Extract the (X, Y) coordinate from the center of the cell holding the provided text.  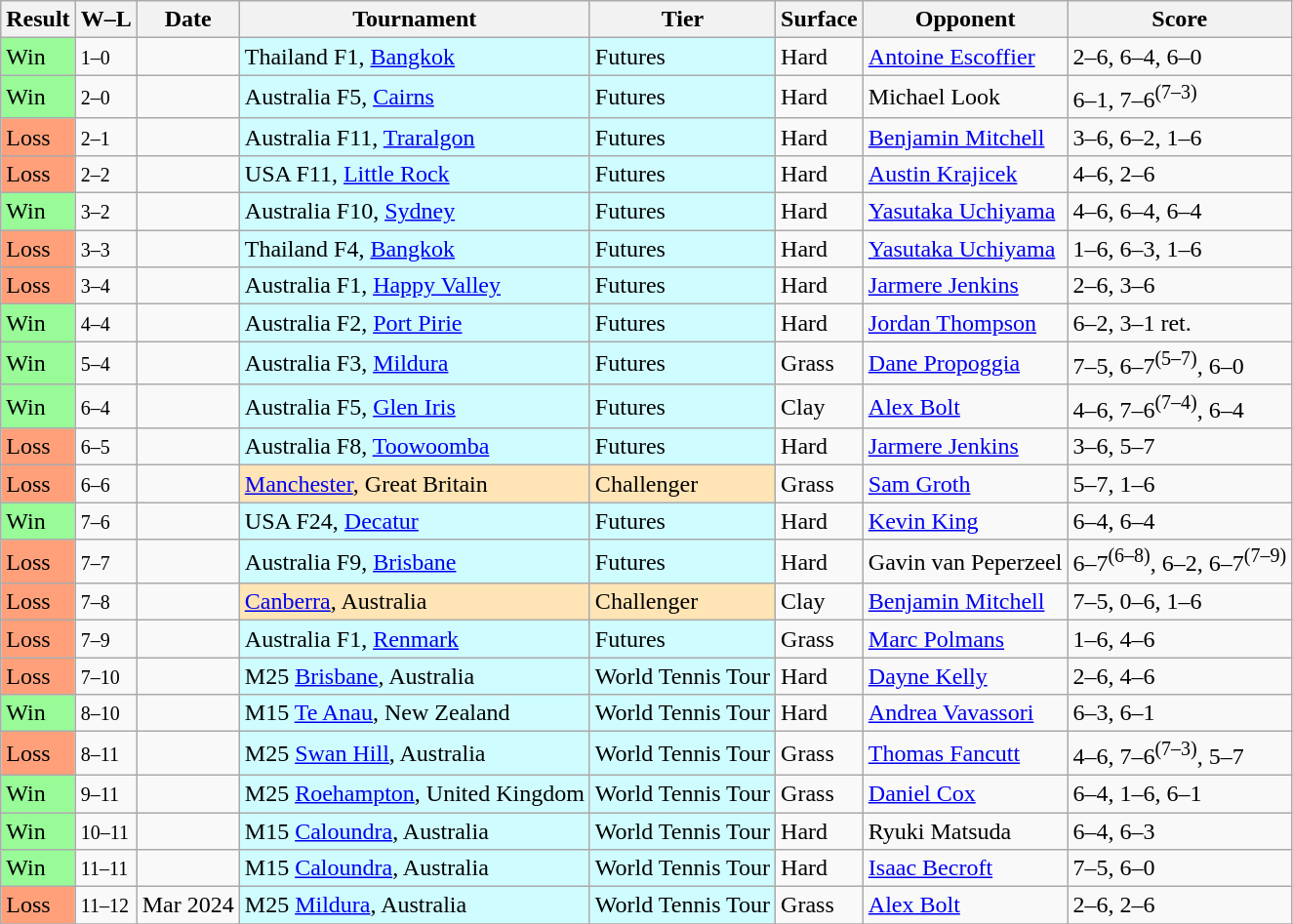
M25 Swan Hill, Australia (414, 753)
Andrea Vavassori (965, 713)
Australia F10, Sydney (414, 212)
2–1 (105, 137)
Manchester, Great Britain (414, 484)
Daniel Cox (965, 793)
Australia F8, Toowoomba (414, 447)
Thomas Fancutt (965, 753)
6–4 (105, 406)
Kevin King (965, 521)
4–6, 6–4, 6–4 (1180, 212)
Michael Look (965, 98)
3–3 (105, 249)
Date (187, 20)
6–1, 7–6(7–3) (1180, 98)
Marc Polmans (965, 639)
5–7, 1–6 (1180, 484)
Jordan Thompson (965, 323)
W–L (105, 20)
6–3, 6–1 (1180, 713)
7–5, 6–0 (1180, 868)
Dayne Kelly (965, 676)
6–7(6–8), 6–2, 6–7(7–9) (1180, 562)
2–6, 4–6 (1180, 676)
Australia F9, Brisbane (414, 562)
11–12 (105, 905)
3–4 (105, 286)
6–2, 3–1 ret. (1180, 323)
4–4 (105, 323)
6–5 (105, 447)
2–6, 2–6 (1180, 905)
8–10 (105, 713)
Dane Propoggia (965, 363)
Thailand F1, Bangkok (414, 57)
M25 Mildura, Australia (414, 905)
1–0 (105, 57)
3–6, 5–7 (1180, 447)
10–11 (105, 831)
Australia F1, Renmark (414, 639)
Ryuki Matsuda (965, 831)
M25 Roehampton, United Kingdom (414, 793)
USA F24, Decatur (414, 521)
M15 Te Anau, New Zealand (414, 713)
2–6, 3–6 (1180, 286)
6–4, 6–4 (1180, 521)
Gavin van Peperzeel (965, 562)
1–6, 6–3, 1–6 (1180, 249)
Australia F11, Traralgon (414, 137)
6–4, 1–6, 6–1 (1180, 793)
6–6 (105, 484)
Tournament (414, 20)
Thailand F4, Bangkok (414, 249)
Austin Krajicek (965, 174)
Australia F3, Mildura (414, 363)
Canberra, Australia (414, 602)
Australia F5, Cairns (414, 98)
Australia F5, Glen Iris (414, 406)
M25 Brisbane, Australia (414, 676)
Australia F2, Port Pirie (414, 323)
1–6, 4–6 (1180, 639)
Isaac Becroft (965, 868)
Sam Groth (965, 484)
4–6, 7–6(7–3), 5–7 (1180, 753)
Result (38, 20)
6–4, 6–3 (1180, 831)
Surface (820, 20)
7–8 (105, 602)
11–11 (105, 868)
2–6, 6–4, 6–0 (1180, 57)
Score (1180, 20)
5–4 (105, 363)
8–11 (105, 753)
3–6, 6–2, 1–6 (1180, 137)
7–5, 0–6, 1–6 (1180, 602)
2–0 (105, 98)
7–10 (105, 676)
Mar 2024 (187, 905)
Opponent (965, 20)
7–6 (105, 521)
4–6, 7–6(7–4), 6–4 (1180, 406)
9–11 (105, 793)
Antoine Escoffier (965, 57)
4–6, 2–6 (1180, 174)
7–5, 6–7(5–7), 6–0 (1180, 363)
7–7 (105, 562)
7–9 (105, 639)
3–2 (105, 212)
Australia F1, Happy Valley (414, 286)
2–2 (105, 174)
Tier (682, 20)
USA F11, Little Rock (414, 174)
